Provide the (X, Y) coordinate of the cell's center where the given text is located.  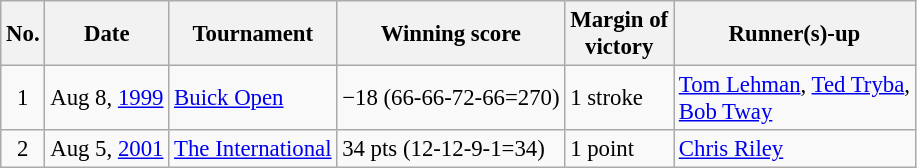
The International (253, 149)
No. (23, 34)
Margin ofvictory (620, 34)
Tournament (253, 34)
−18 (66-66-72-66=270) (451, 98)
Date (107, 34)
Runner(s)-up (795, 34)
Aug 8, 1999 (107, 98)
1 point (620, 149)
Buick Open (253, 98)
Tom Lehman, Ted Tryba, Bob Tway (795, 98)
1 stroke (620, 98)
Aug 5, 2001 (107, 149)
Chris Riley (795, 149)
Winning score (451, 34)
2 (23, 149)
1 (23, 98)
34 pts (12-12-9-1=34) (451, 149)
